Locate the cell with the specified text and output its (X, Y) center coordinate. 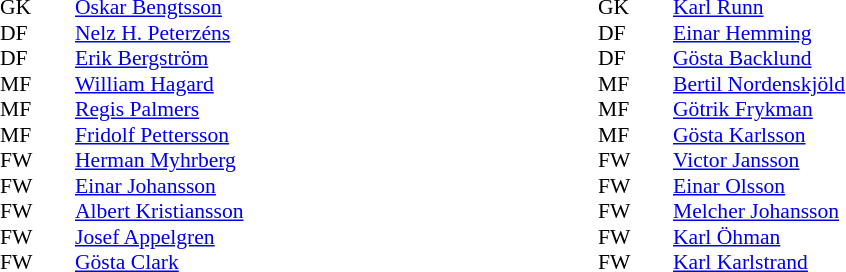
Erik Bergström (159, 59)
Herman Myhrberg (159, 161)
Karl Öhman (759, 237)
Einar Johansson (159, 186)
Fridolf Pettersson (159, 135)
Josef Appelgren (159, 237)
Bertil Nordenskjöld (759, 84)
Albert Kristiansson (159, 211)
Victor Jansson (759, 161)
William Hagard (159, 84)
Regis Palmers (159, 109)
Nelz H. Peterzéns (159, 33)
Gösta Karlsson (759, 135)
Einar Olsson (759, 186)
Gösta Backlund (759, 59)
Melcher Johansson (759, 211)
Götrik Frykman (759, 109)
Einar Hemming (759, 33)
